Provide the [x, y] coordinate of the cell's center where the given text is located.  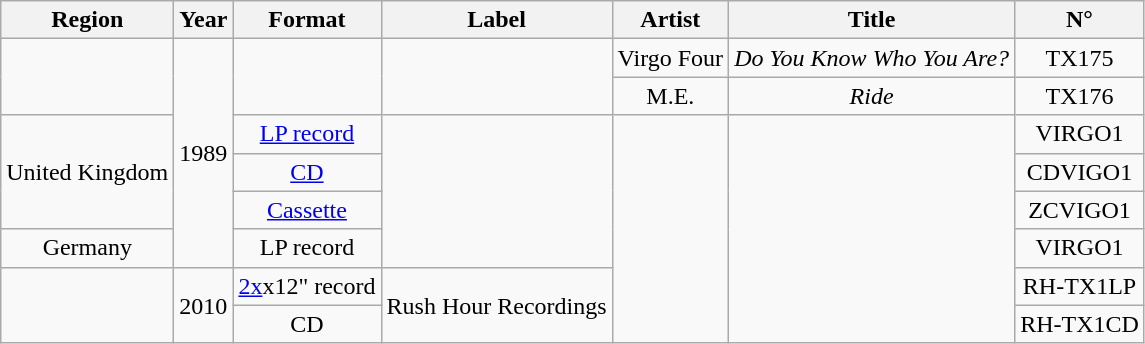
CDVIGO1 [1080, 172]
Do You Know Who You Are? [872, 58]
RH-TX1LP [1080, 286]
Region [88, 20]
Ride [872, 96]
TX176 [1080, 96]
Format [307, 20]
2010 [204, 305]
1989 [204, 153]
United Kingdom [88, 172]
Title [872, 20]
Label [496, 20]
RH-TX1CD [1080, 324]
2xx12" record [307, 286]
Artist [670, 20]
M.E. [670, 96]
N° [1080, 20]
ZCVIGO1 [1080, 210]
Cassette [307, 210]
Germany [88, 248]
TX175 [1080, 58]
Virgo Four [670, 58]
Year [204, 20]
Rush Hour Recordings [496, 305]
